For the text-containing cell, return its midpoint in (X, Y) coordinate format. 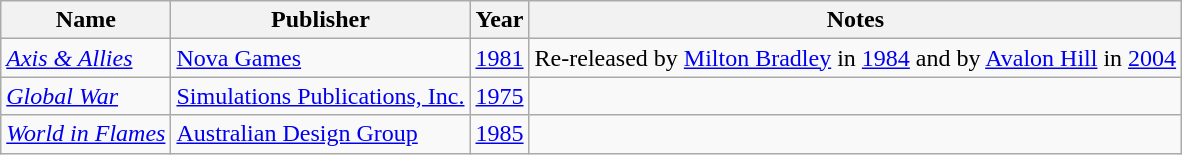
Global War (86, 96)
Simulations Publications, Inc. (320, 96)
Name (86, 20)
Axis & Allies (86, 58)
1975 (500, 96)
Notes (856, 20)
1981 (500, 58)
Australian Design Group (320, 134)
Year (500, 20)
Re-released by Milton Bradley in 1984 and by Avalon Hill in 2004 (856, 58)
Publisher (320, 20)
World in Flames (86, 134)
1985 (500, 134)
Nova Games (320, 58)
